Extract the (X, Y) coordinate from the center of the cell holding the provided text.  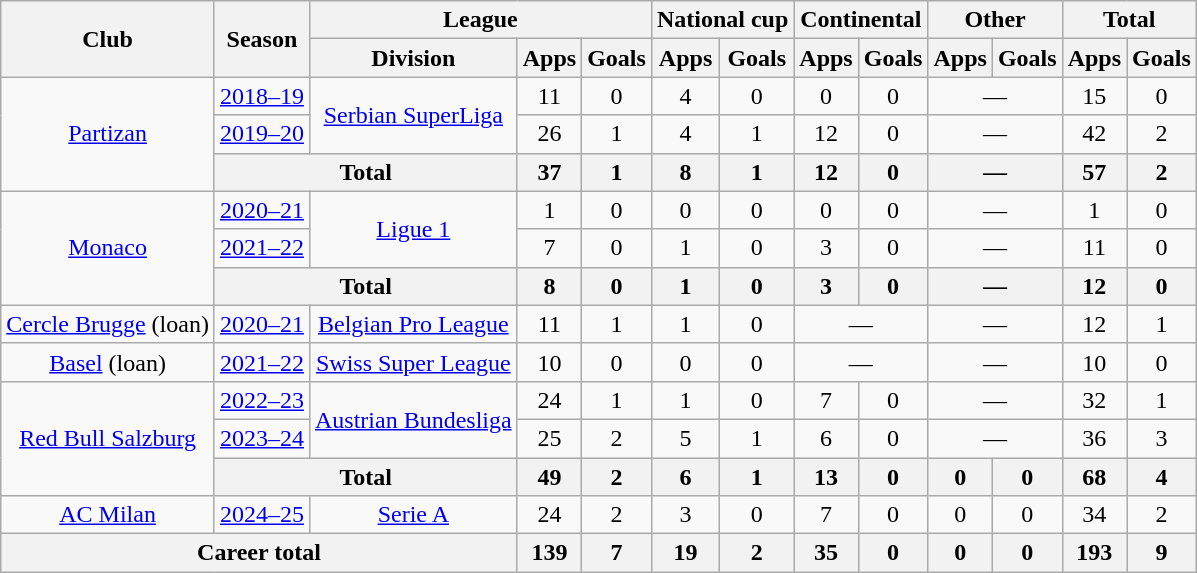
Continental (861, 20)
15 (1094, 96)
Season (262, 39)
League (480, 20)
2022–23 (262, 400)
Partizan (108, 134)
Serbian SuperLiga (413, 115)
2023–24 (262, 438)
5 (685, 438)
Austrian Bundesliga (413, 419)
139 (549, 553)
36 (1094, 438)
Division (413, 58)
35 (826, 553)
57 (1094, 172)
Cercle Brugge (loan) (108, 324)
32 (1094, 400)
Belgian Pro League (413, 324)
13 (826, 477)
Red Bull Salzburg (108, 438)
37 (549, 172)
2018–19 (262, 96)
Career total (259, 553)
9 (1162, 553)
19 (685, 553)
2024–25 (262, 515)
34 (1094, 515)
49 (549, 477)
Monaco (108, 248)
Other (995, 20)
25 (549, 438)
National cup (722, 20)
Club (108, 39)
26 (549, 134)
68 (1094, 477)
Swiss Super League (413, 362)
AC Milan (108, 515)
Basel (loan) (108, 362)
193 (1094, 553)
Ligue 1 (413, 229)
Serie A (413, 515)
2019–20 (262, 134)
42 (1094, 134)
